For the text-containing cell, return its midpoint in (x, y) coordinate format. 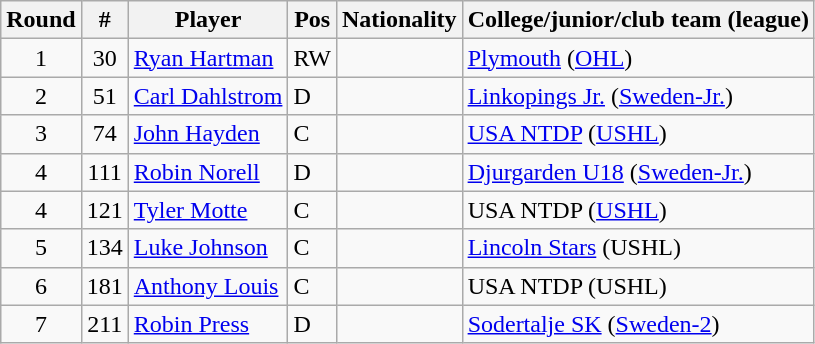
Round (41, 20)
121 (104, 210)
74 (104, 134)
Tyler Motte (208, 210)
3 (41, 134)
Robin Press (208, 324)
# (104, 20)
30 (104, 58)
Plymouth (OHL) (638, 58)
7 (41, 324)
John Hayden (208, 134)
Luke Johnson (208, 248)
111 (104, 172)
Lincoln Stars (USHL) (638, 248)
5 (41, 248)
Carl Dahlstrom (208, 96)
Ryan Hartman (208, 58)
RW (312, 58)
181 (104, 286)
Sodertalje SK (Sweden-2) (638, 324)
Player (208, 20)
Linkopings Jr. (Sweden-Jr.) (638, 96)
51 (104, 96)
Pos (312, 20)
College/junior/club team (league) (638, 20)
134 (104, 248)
211 (104, 324)
Djurgarden U18 (Sweden-Jr.) (638, 172)
2 (41, 96)
6 (41, 286)
1 (41, 58)
Nationality (399, 20)
Anthony Louis (208, 286)
Robin Norell (208, 172)
